Pinpoint the cell where the given text exists, returning its (X, Y) midpoint coordinate. 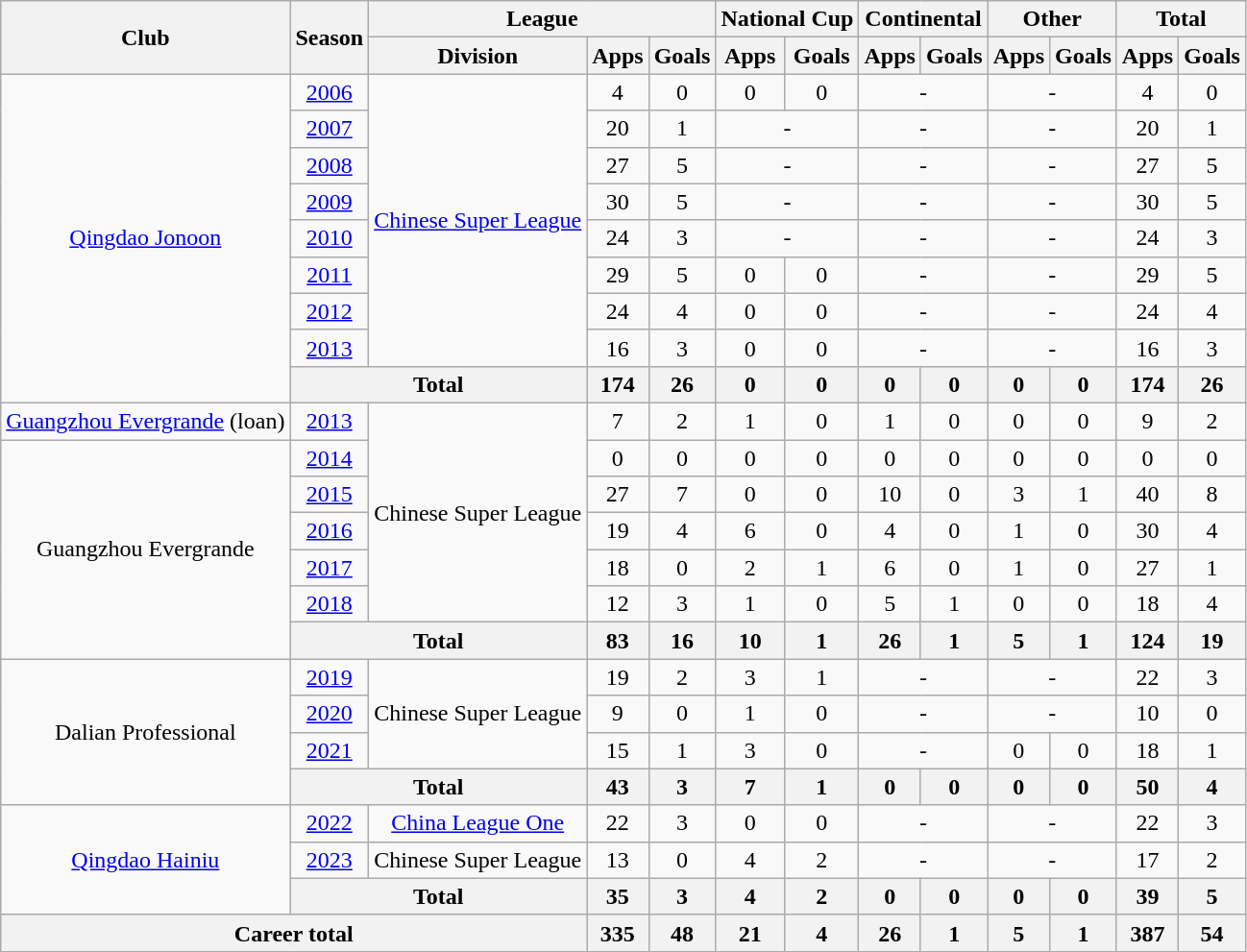
2017 (330, 568)
124 (1147, 641)
China League One (478, 823)
2018 (330, 604)
48 (682, 933)
40 (1147, 495)
2009 (330, 202)
League (542, 19)
Qingdao Jonoon (146, 238)
12 (618, 604)
387 (1147, 933)
2021 (330, 750)
50 (1147, 787)
2010 (330, 238)
17 (1147, 860)
2020 (330, 714)
2015 (330, 495)
335 (618, 933)
2011 (330, 275)
2023 (330, 860)
Club (146, 37)
Other (1052, 19)
Season (330, 37)
2008 (330, 165)
21 (750, 933)
39 (1147, 896)
8 (1212, 495)
2019 (330, 677)
13 (618, 860)
Division (478, 56)
43 (618, 787)
15 (618, 750)
Guangzhou Evergrande (146, 549)
54 (1212, 933)
2016 (330, 531)
Qingdao Hainiu (146, 860)
2022 (330, 823)
83 (618, 641)
Dalian Professional (146, 732)
Career total (294, 933)
Continental (923, 19)
35 (618, 896)
2007 (330, 129)
2014 (330, 458)
2012 (330, 311)
2006 (330, 92)
National Cup (788, 19)
Guangzhou Evergrande (loan) (146, 421)
